Detect which cell encompasses the target text, then output its [X, Y] center coordinate. 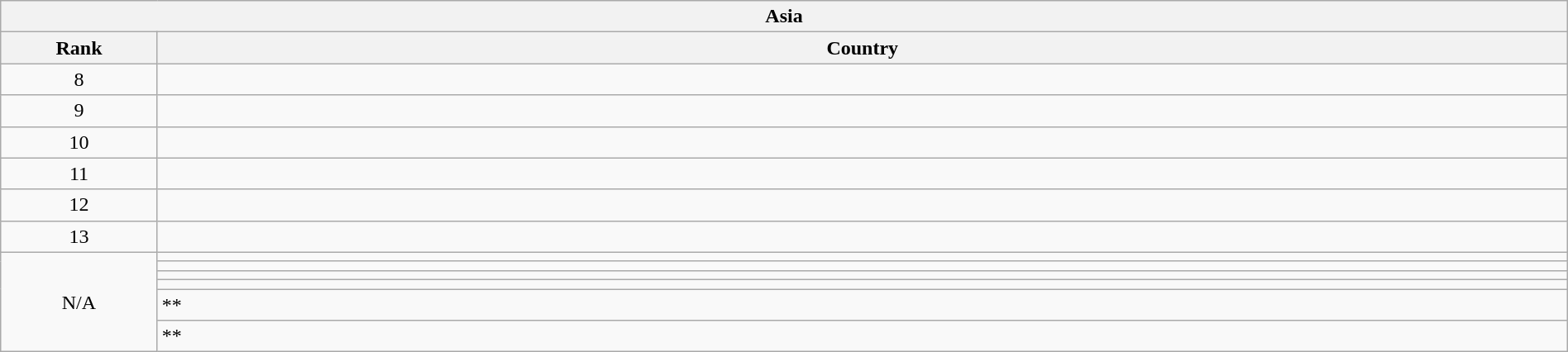
Rank [79, 48]
9 [79, 111]
N/A [79, 302]
10 [79, 142]
Asia [784, 17]
11 [79, 174]
12 [79, 205]
13 [79, 236]
8 [79, 79]
Country [862, 48]
